Provide the [X, Y] coordinate of the cell's center where the given text is located.  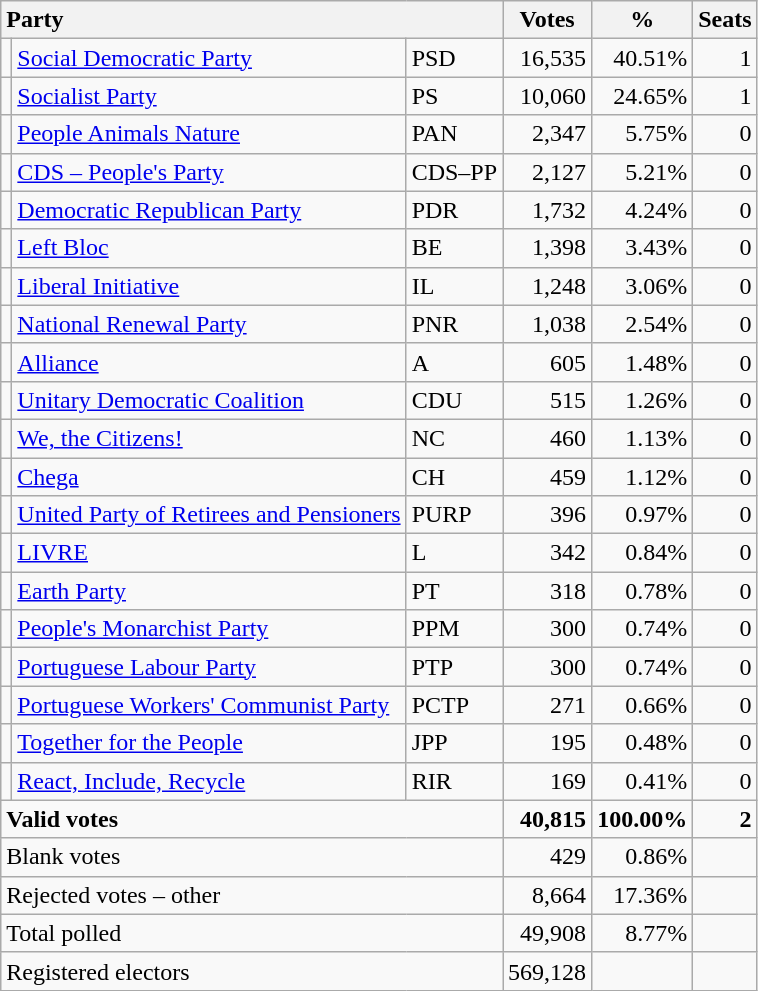
16,535 [548, 58]
17.36% [642, 895]
Registered electors [252, 971]
Blank votes [252, 857]
IL [454, 286]
PCTP [454, 705]
3.43% [642, 248]
PURP [454, 515]
People's Monarchist Party [209, 629]
% [642, 20]
8.77% [642, 933]
PDR [454, 210]
0.66% [642, 705]
BE [454, 248]
React, Include, Recycle [209, 781]
A [454, 362]
CDU [454, 400]
459 [548, 477]
0.41% [642, 781]
PPM [454, 629]
CH [454, 477]
318 [548, 591]
People Animals Nature [209, 134]
Left Bloc [209, 248]
Democratic Republican Party [209, 210]
Social Democratic Party [209, 58]
24.65% [642, 96]
1.12% [642, 477]
515 [548, 400]
PS [454, 96]
5.21% [642, 172]
1.48% [642, 362]
NC [454, 438]
JPP [454, 743]
Valid votes [252, 819]
1,732 [548, 210]
1,248 [548, 286]
5.75% [642, 134]
0.48% [642, 743]
342 [548, 553]
1,398 [548, 248]
271 [548, 705]
We, the Citizens! [209, 438]
Votes [548, 20]
605 [548, 362]
Chega [209, 477]
PT [454, 591]
Liberal Initiative [209, 286]
4.24% [642, 210]
Party [252, 20]
40.51% [642, 58]
2,347 [548, 134]
Socialist Party [209, 96]
0.86% [642, 857]
0.78% [642, 591]
Earth Party [209, 591]
PSD [454, 58]
1,038 [548, 324]
2 [725, 819]
PNR [454, 324]
100.00% [642, 819]
Alliance [209, 362]
CDS – People's Party [209, 172]
Total polled [252, 933]
2,127 [548, 172]
195 [548, 743]
1.13% [642, 438]
8,664 [548, 895]
10,060 [548, 96]
L [454, 553]
Together for the People [209, 743]
United Party of Retirees and Pensioners [209, 515]
LIVRE [209, 553]
460 [548, 438]
PAN [454, 134]
Portuguese Labour Party [209, 667]
0.97% [642, 515]
0.84% [642, 553]
Unitary Democratic Coalition [209, 400]
Rejected votes – other [252, 895]
1.26% [642, 400]
396 [548, 515]
169 [548, 781]
569,128 [548, 971]
Portuguese Workers' Communist Party [209, 705]
CDS–PP [454, 172]
RIR [454, 781]
3.06% [642, 286]
National Renewal Party [209, 324]
49,908 [548, 933]
2.54% [642, 324]
40,815 [548, 819]
Seats [725, 20]
PTP [454, 667]
429 [548, 857]
